Provide the (x, y) coordinate of the cell's center where the given text is located.  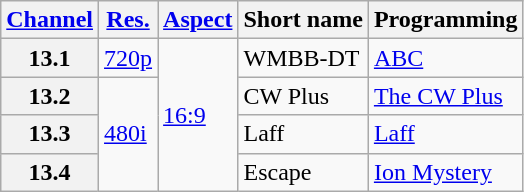
Short name (303, 20)
Escape (303, 172)
13.3 (50, 134)
480i (128, 134)
Res. (128, 20)
The CW Plus (446, 96)
CW Plus (303, 96)
Programming (446, 20)
13.4 (50, 172)
13.2 (50, 96)
720p (128, 58)
13.1 (50, 58)
Ion Mystery (446, 172)
ABC (446, 58)
Aspect (198, 20)
Channel (50, 20)
WMBB-DT (303, 58)
16:9 (198, 115)
